Search for the cell housing the specified text and yield its (x, y) center coordinate. 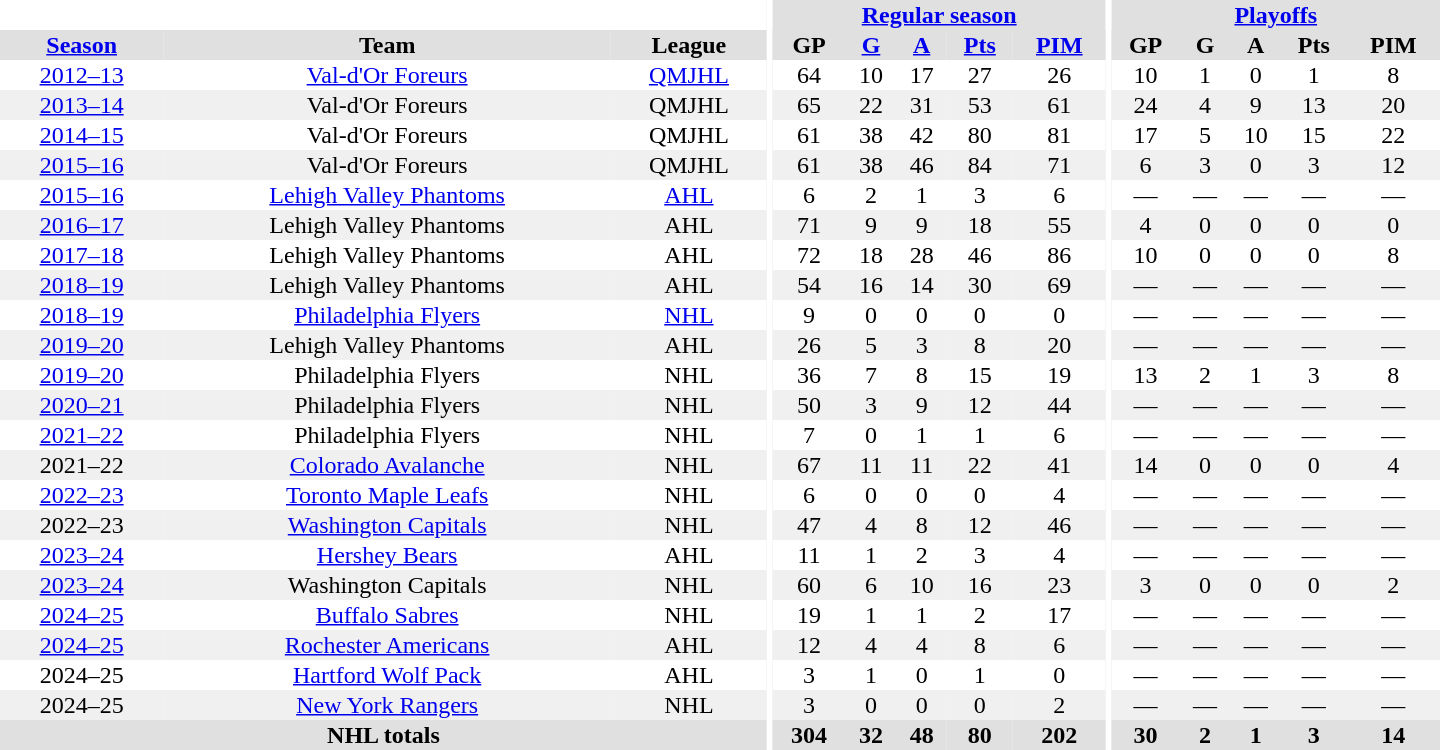
81 (1060, 135)
New York Rangers (387, 705)
Colorado Avalanche (387, 465)
Season (82, 45)
24 (1146, 105)
84 (980, 165)
32 (872, 735)
67 (808, 465)
2013–14 (82, 105)
23 (1060, 585)
65 (808, 105)
Team (387, 45)
Rochester Americans (387, 645)
31 (922, 105)
Buffalo Sabres (387, 615)
Regular season (938, 15)
Hershey Bears (387, 555)
48 (922, 735)
Hartford Wolf Pack (387, 675)
2014–15 (82, 135)
47 (808, 525)
NHL totals (384, 735)
41 (1060, 465)
50 (808, 405)
Playoffs (1276, 15)
2017–18 (82, 255)
36 (808, 375)
League (689, 45)
64 (808, 75)
2020–21 (82, 405)
27 (980, 75)
72 (808, 255)
44 (1060, 405)
2012–13 (82, 75)
60 (808, 585)
2016–17 (82, 225)
42 (922, 135)
86 (1060, 255)
Toronto Maple Leafs (387, 495)
304 (808, 735)
54 (808, 285)
202 (1060, 735)
53 (980, 105)
55 (1060, 225)
28 (922, 255)
69 (1060, 285)
